From the cell containing the given text, extract its center point as (X, Y) coordinate. 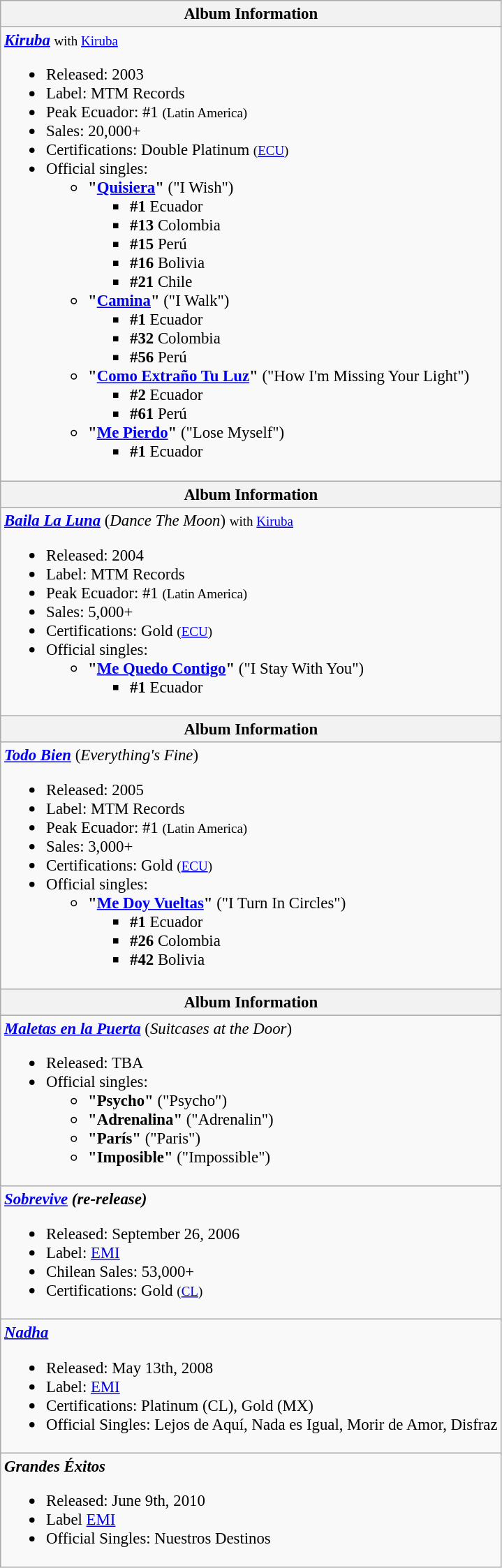
Grandes ÉxitosReleased: June 9th, 2010Label EMIOfficial Singles: Nuestros Destinos (251, 1510)
NadhaReleased: May 13th, 2008Label: EMICertifications: Platinum (CL), Gold (MX)Official Singles: Lejos de Aquí, Nada es Igual, Morir de Amor, Disfraz (251, 1386)
Sobrevive (re-release)Released: September 26, 2006Label: EMIChilean Sales: 53,000+Certifications: Gold (CL) (251, 1252)
